Determine the (x, y) coordinate at the center of the cell enclosing the given text.  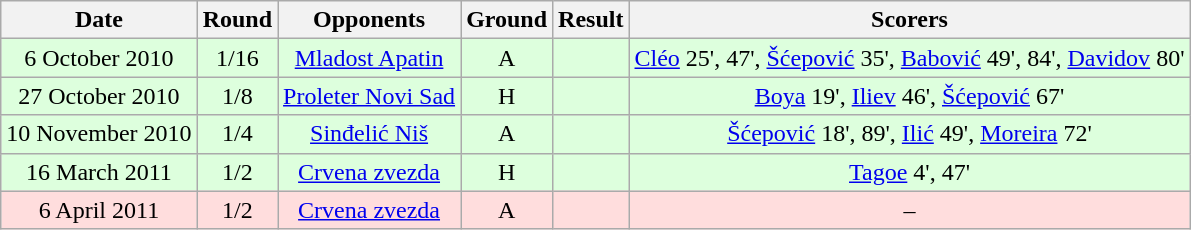
1/4 (237, 134)
Result (591, 20)
Boya 19', Iliev 46', Šćepović 67' (910, 96)
Cléo 25', 47', Šćepović 35', Babović 49', 84', Davidov 80' (910, 58)
Ground (507, 20)
16 March 2011 (99, 172)
27 October 2010 (99, 96)
Opponents (370, 20)
Sinđelić Niš (370, 134)
Scorers (910, 20)
1/16 (237, 58)
Šćepović 18', 89', Ilić 49', Moreira 72' (910, 134)
Proleter Novi Sad (370, 96)
1/8 (237, 96)
10 November 2010 (99, 134)
Mladost Apatin (370, 58)
Date (99, 20)
6 April 2011 (99, 210)
– (910, 210)
Round (237, 20)
6 October 2010 (99, 58)
Tagoe 4', 47' (910, 172)
